Provide the [x, y] coordinate of the cell's center where the given text is located.  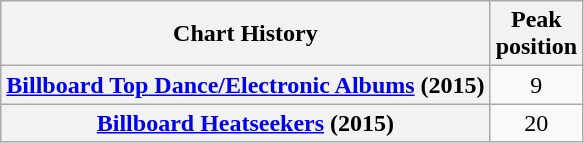
20 [536, 123]
Billboard Heatseekers (2015) [246, 123]
Chart History [246, 34]
9 [536, 85]
Peak position [536, 34]
Billboard Top Dance/Electronic Albums (2015) [246, 85]
